Return [x, y] of the center of cell containing provided text 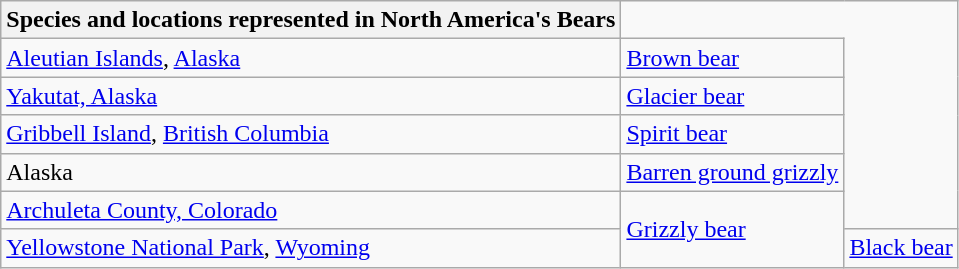
Alaska [311, 172]
Species and locations represented in North America's Bears [311, 20]
Archuleta County, Colorado [311, 210]
Spirit bear [732, 134]
Black bear [901, 248]
Grizzly bear [732, 229]
Yakutat, Alaska [311, 96]
Gribbell Island, British Columbia [311, 134]
Barren ground grizzly [732, 172]
Aleutian Islands, Alaska [311, 58]
Brown bear [732, 58]
Yellowstone National Park, Wyoming [311, 248]
Glacier bear [732, 96]
